For the text-containing cell, return its midpoint in [x, y] coordinate format. 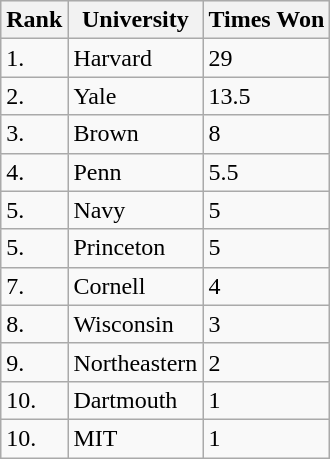
29 [266, 58]
8 [266, 134]
7. [34, 286]
13.5 [266, 96]
3 [266, 324]
Harvard [136, 58]
Yale [136, 96]
3. [34, 134]
Princeton [136, 248]
4. [34, 172]
5.5 [266, 172]
9. [34, 362]
Northeastern [136, 362]
8. [34, 324]
Wisconsin [136, 324]
Brown [136, 134]
MIT [136, 438]
1. [34, 58]
Dartmouth [136, 400]
Navy [136, 210]
Times Won [266, 20]
Rank [34, 20]
Penn [136, 172]
2. [34, 96]
2 [266, 362]
University [136, 20]
Cornell [136, 286]
4 [266, 286]
